Find where the given text appears and provide that cell's center as [x, y] coordinate. 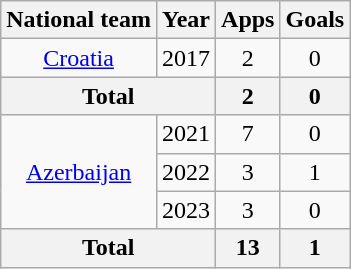
13 [248, 248]
National team [79, 20]
Year [186, 20]
Apps [248, 20]
2021 [186, 134]
Goals [315, 20]
2017 [186, 58]
2022 [186, 172]
2023 [186, 210]
Croatia [79, 58]
Azerbaijan [79, 172]
7 [248, 134]
